Identify which cell holds the provided text, then report its (X, Y) central coordinate. 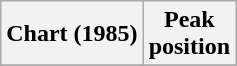
Peakposition (189, 34)
Chart (1985) (72, 34)
